Output the [X, Y] coordinate of the center of the cell containing the given text.  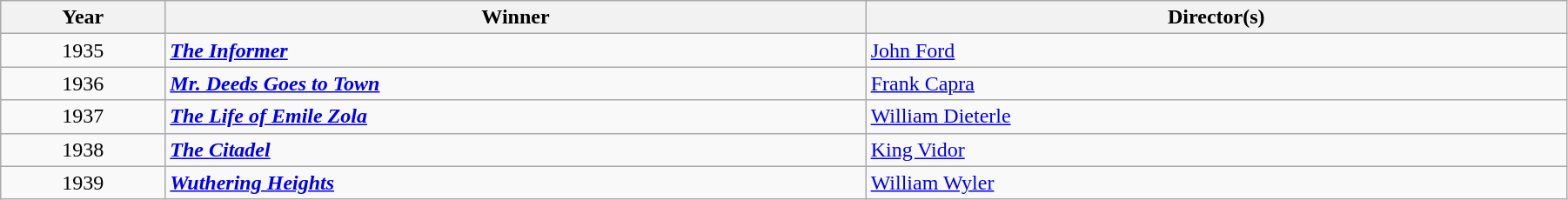
1939 [84, 183]
1938 [84, 150]
Frank Capra [1216, 83]
King Vidor [1216, 150]
The Informer [515, 50]
1935 [84, 50]
1937 [84, 117]
William Wyler [1216, 183]
John Ford [1216, 50]
The Citadel [515, 150]
Director(s) [1216, 17]
Year [84, 17]
The Life of Emile Zola [515, 117]
Mr. Deeds Goes to Town [515, 83]
William Dieterle [1216, 117]
1936 [84, 83]
Wuthering Heights [515, 183]
Winner [515, 17]
